Provide the (x, y) coordinate of the cell's center where the given text is located.  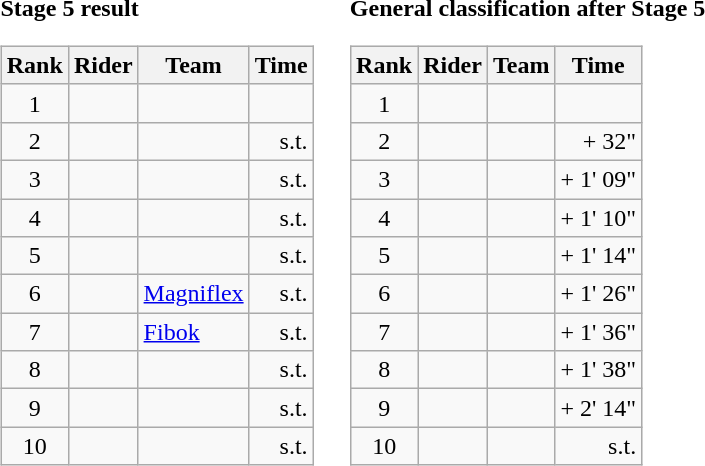
Magniflex (194, 294)
+ 2' 14" (598, 408)
+ 1' 09" (598, 179)
+ 1' 36" (598, 332)
+ 1' 10" (598, 217)
+ 32" (598, 141)
Fibok (194, 332)
+ 1' 38" (598, 370)
+ 1' 26" (598, 294)
+ 1' 14" (598, 256)
